Pinpoint the cell where the given text exists, returning its [X, Y] midpoint coordinate. 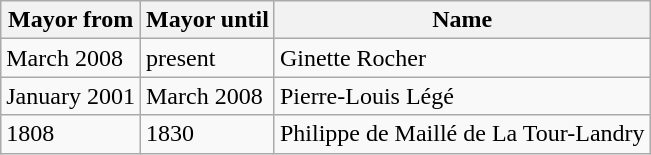
1830 [207, 134]
1808 [71, 134]
Philippe de Maillé de La Tour-Landry [462, 134]
present [207, 58]
January 2001 [71, 96]
Pierre-Louis Légé [462, 96]
Mayor until [207, 20]
Mayor from [71, 20]
Ginette Rocher [462, 58]
Name [462, 20]
